Extract the (X, Y) coordinate from the center of the cell holding the provided text.  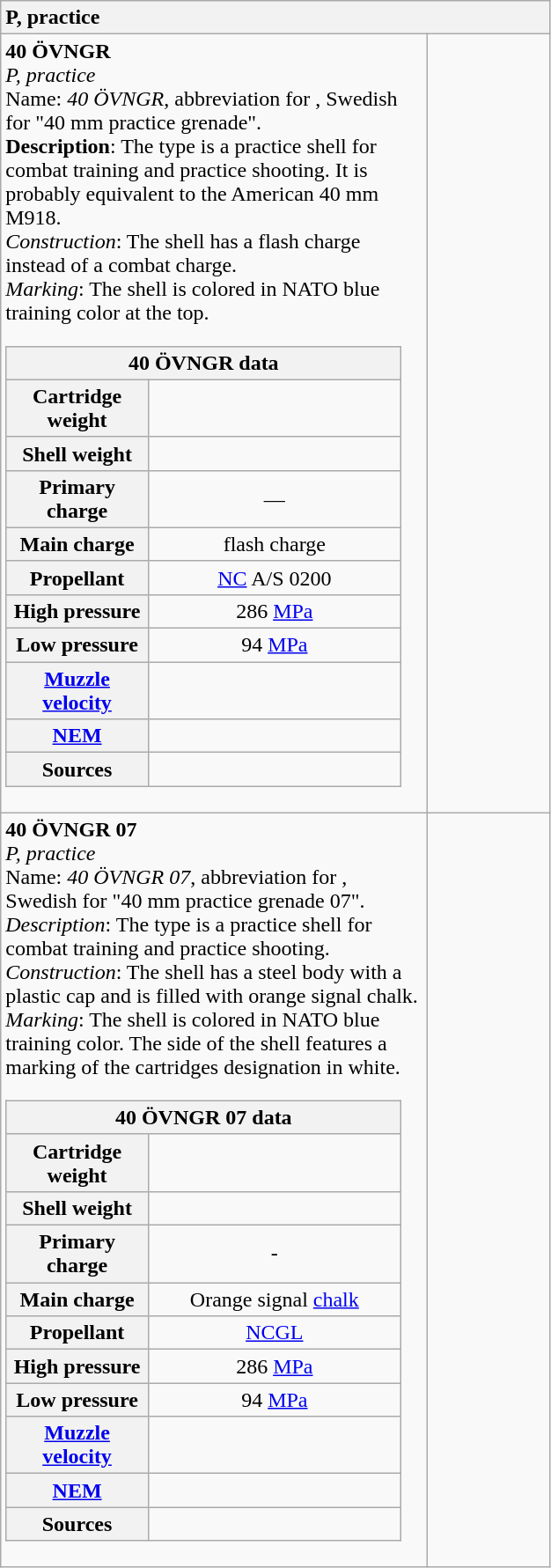
- (275, 1254)
Orange signal chalk (275, 1299)
flash charge (275, 544)
40 ÖVNGR data (203, 363)
40 ÖVNGR 07 data (203, 1117)
NC A/S 0200 (275, 578)
NCGL (275, 1333)
P, practice (275, 18)
— (275, 498)
